Provide the (x, y) coordinate of the cell's center where the given text is located.  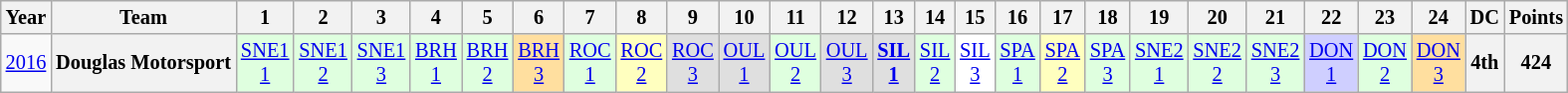
DC (1485, 17)
14 (935, 17)
SIL2 (935, 63)
22 (1331, 17)
DON2 (1385, 63)
DON3 (1439, 63)
16 (1017, 17)
12 (847, 17)
SPA3 (1107, 63)
15 (975, 17)
Douglas Motorsport (143, 63)
2 (323, 17)
DON1 (1331, 63)
SPA2 (1063, 63)
SIL1 (894, 63)
5 (488, 17)
OUL2 (795, 63)
2016 (26, 63)
SNE11 (265, 63)
6 (539, 17)
21 (1275, 17)
1 (265, 17)
Year (26, 17)
ROC1 (590, 63)
SNE13 (381, 63)
ROC2 (641, 63)
OUL1 (745, 63)
ROC3 (693, 63)
7 (590, 17)
13 (894, 17)
11 (795, 17)
Points (1536, 17)
SNE21 (1159, 63)
4 (436, 17)
8 (641, 17)
OUL3 (847, 63)
Team (143, 17)
SPA1 (1017, 63)
BRH1 (436, 63)
10 (745, 17)
3 (381, 17)
23 (1385, 17)
SNE23 (1275, 63)
9 (693, 17)
SIL3 (975, 63)
SNE22 (1217, 63)
17 (1063, 17)
424 (1536, 63)
18 (1107, 17)
4th (1485, 63)
24 (1439, 17)
BRH2 (488, 63)
19 (1159, 17)
20 (1217, 17)
SNE12 (323, 63)
BRH3 (539, 63)
